Identify which cell holds the provided text, then report its (X, Y) central coordinate. 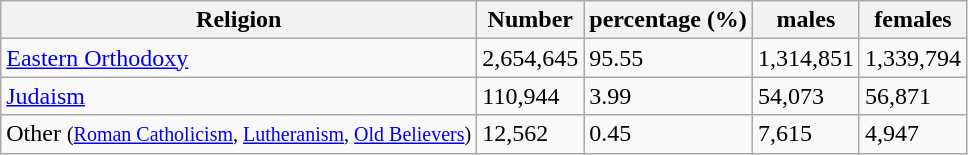
Number (530, 20)
4,947 (912, 134)
2,654,645 (530, 58)
1,339,794 (912, 58)
56,871 (912, 96)
54,073 (806, 96)
Other (Roman Catholicism, Lutheranism, Old Believers) (239, 134)
Eastern Orthodoxy (239, 58)
males (806, 20)
Judaism (239, 96)
percentage (%) (668, 20)
95.55 (668, 58)
3.99 (668, 96)
0.45 (668, 134)
110,944 (530, 96)
1,314,851 (806, 58)
12,562 (530, 134)
females (912, 20)
7,615 (806, 134)
Religion (239, 20)
